Provide the (X, Y) coordinate of the cell's center where the given text is located.  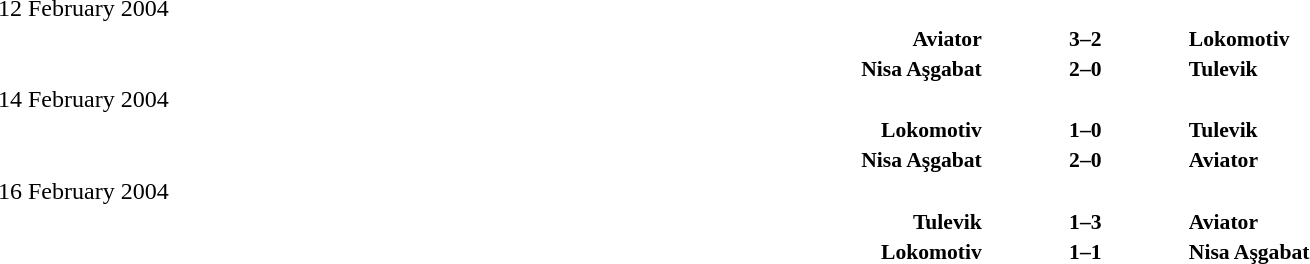
1–3 (1086, 222)
3–2 (1086, 38)
1–0 (1086, 130)
